Extract the (X, Y) coordinate from the center of the cell holding the provided text.  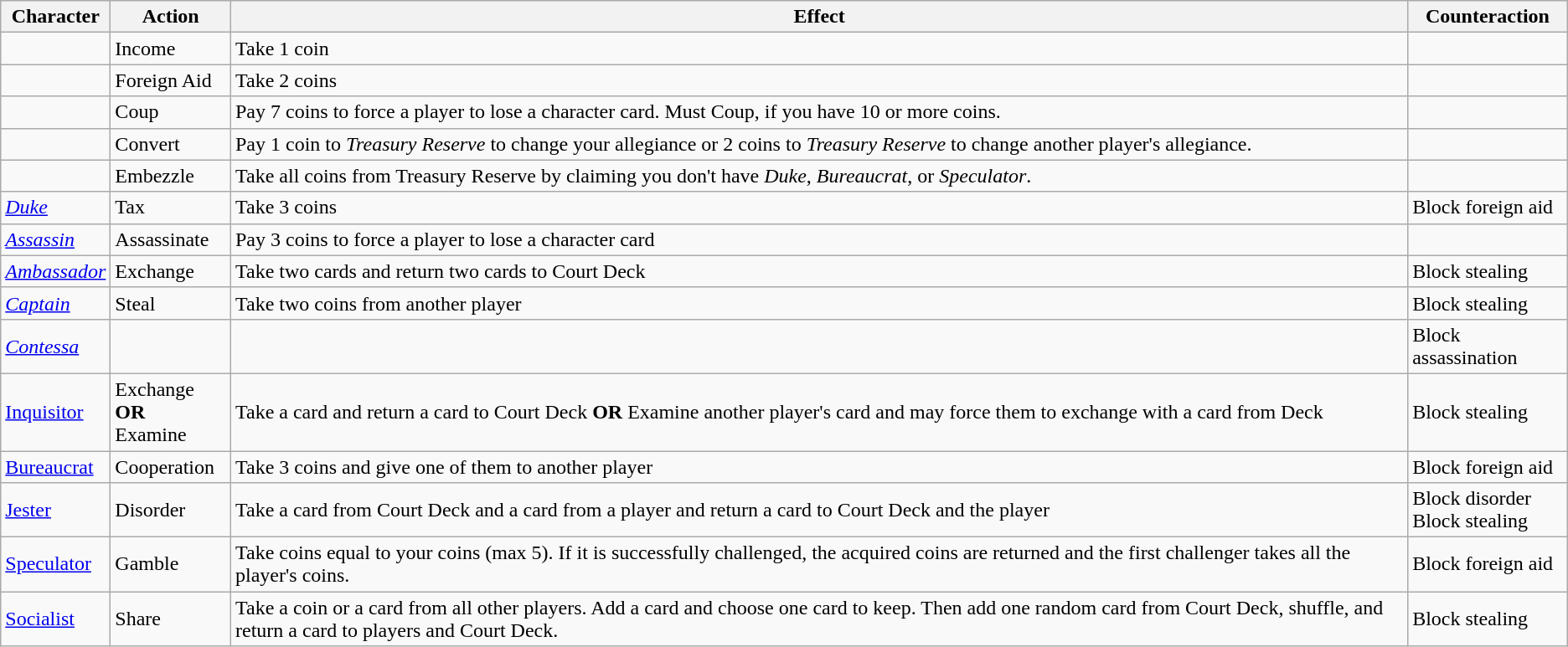
Pay 3 coins to force a player to lose a character card (819, 239)
Convert (171, 144)
Gamble (171, 564)
Take 1 coin (819, 49)
Take all coins from Treasury Reserve by claiming you don't have Duke, Bureaucrat, or Speculator. (819, 176)
Share (171, 619)
Foreign Aid (171, 80)
Exchange ORExamine (171, 412)
Action (171, 17)
Pay 7 coins to force a player to lose a character card. Must Coup, if you have 10 or more coins. (819, 112)
Block assassination (1488, 347)
Tax (171, 208)
Coup (171, 112)
Take a card and return a card to Court Deck OR Examine another player's card and may force them to exchange with a card from Deck (819, 412)
Speculator (55, 564)
Take two coins from another player (819, 303)
Effect (819, 17)
Character (55, 17)
Cooperation (171, 466)
Take 3 coins and give one of them to another player (819, 466)
Contessa (55, 347)
Block disorderBlock stealing (1488, 511)
Exchange (171, 271)
Jester (55, 511)
Duke (55, 208)
Bureaucrat (55, 466)
Income (171, 49)
Take two cards and return two cards to Court Deck (819, 271)
Inquisitor (55, 412)
Assassinate (171, 239)
Take 2 coins (819, 80)
Pay 1 coin to Treasury Reserve to change your allegiance or 2 coins to Treasury Reserve to change another player's allegiance. (819, 144)
Ambassador (55, 271)
Disorder (171, 511)
Assassin (55, 239)
Take a card from Court Deck and a card from a player and return a card to Court Deck and the player (819, 511)
Captain (55, 303)
Counteraction (1488, 17)
Socialist (55, 619)
Take 3 coins (819, 208)
Steal (171, 303)
Embezzle (171, 176)
